Output the (X, Y) coordinate of the center of the cell containing the given text.  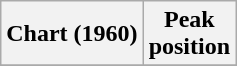
Peakposition (189, 34)
Chart (1960) (72, 34)
